Return [X, Y] of the center of cell containing provided text 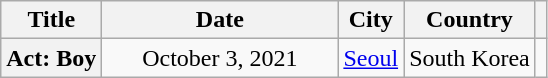
Seoul [371, 58]
City [371, 20]
South Korea [470, 58]
October 3, 2021 [220, 58]
Date [220, 20]
Act: Boy [52, 58]
Title [52, 20]
Country [470, 20]
